Determine the [X, Y] coordinate at the center of the cell enclosing the given text.  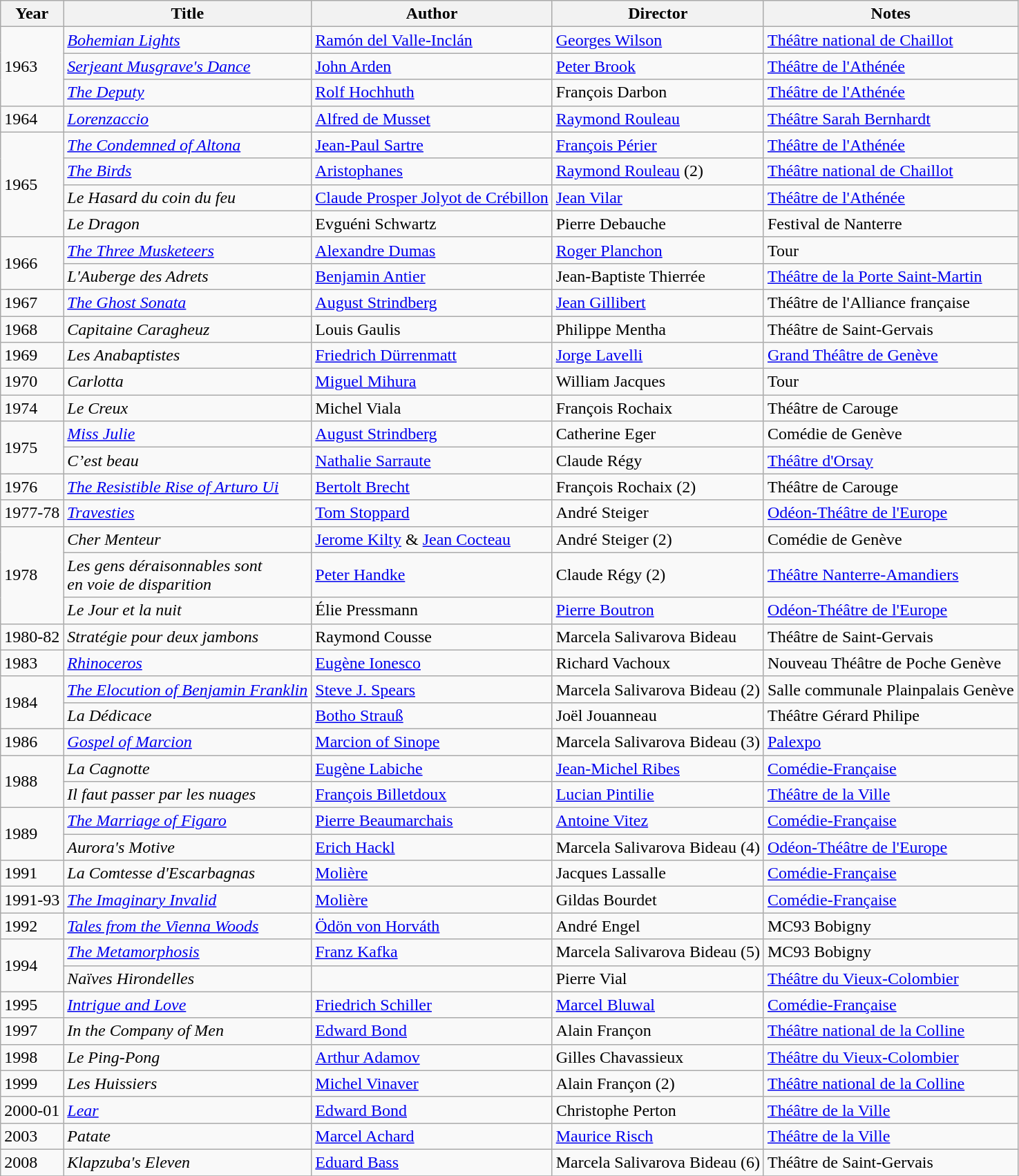
Botho Strauß [432, 715]
La Dédicace [188, 715]
Pierre Debauche [658, 224]
Les Anabaptistes [188, 356]
Rhinoceros [188, 663]
Naïves Hirondelles [188, 979]
Title [188, 14]
Marcela Salivarova Bideau [658, 637]
1997 [32, 1031]
André Steiger (2) [658, 539]
1967 [32, 302]
Lorenzaccio [188, 119]
La Cagnotte [188, 769]
Travesties [188, 513]
The Ghost Sonata [188, 302]
Christophe Perton [658, 1110]
Gildas Bourdet [658, 900]
Théâtre Nanterre-Amandiers [891, 575]
Aristophanes [432, 171]
Le Dragon [188, 224]
La Comtesse d'Escarbagnas [188, 874]
Benjamin Antier [432, 276]
Marcela Salivarova Bideau (3) [658, 742]
1964 [32, 119]
Friedrich Schiller [432, 1005]
1986 [32, 742]
Intrigue and Love [188, 1005]
1999 [32, 1083]
Palexpo [891, 742]
Le Ping-Pong [188, 1057]
The Birds [188, 171]
Miguel Mihura [432, 382]
1998 [32, 1057]
Eduard Bass [432, 1162]
Patate [188, 1136]
In the Company of Men [188, 1031]
Franz Kafka [432, 952]
Marcela Salivarova Bideau (2) [658, 689]
The Three Musketeers [188, 250]
Le Jour et la nuit [188, 610]
Salle communale Plainpalais Genève [891, 689]
Director [658, 14]
Friedrich Dürrenmatt [432, 356]
L'Auberge des Adrets [188, 276]
The Condemned of Altona [188, 145]
The Resistible Rise of Arturo Ui [188, 487]
Eugène Ionesco [432, 663]
Raymond Rouleau [658, 119]
Jean-Michel Ribes [658, 769]
Jerome Kilty & Jean Cocteau [432, 539]
Aurora's Motive [188, 847]
Arthur Adamov [432, 1057]
Joël Jouanneau [658, 715]
Stratégie pour deux jambons [188, 637]
Nouveau Théâtre de Poche Genève [891, 663]
The Imaginary Invalid [188, 900]
Ödön von Horváth [432, 926]
Philippe Mentha [658, 329]
Pierre Boutron [658, 610]
1963 [32, 66]
Catherine Eger [658, 434]
1984 [32, 702]
Festival de Nanterre [891, 224]
Pierre Vial [658, 979]
Le Hasard du coin du feu [188, 197]
François Billetdoux [432, 795]
Jean Vilar [658, 197]
Théâtre Gérard Philipe [891, 715]
Pierre Beaumarchais [432, 821]
Bertolt Brecht [432, 487]
Maurice Risch [658, 1136]
1995 [32, 1005]
Gospel of Marcion [188, 742]
Grand Théâtre de Genève [891, 356]
André Steiger [658, 513]
Alfred de Musset [432, 119]
1983 [32, 663]
Jean-Baptiste Thierrée [658, 276]
Alexandre Dumas [432, 250]
William Jacques [658, 382]
Théâtre de l'Alliance française [891, 302]
Michel Viala [432, 408]
Evguéni Schwartz [432, 224]
The Elocution of Benjamin Franklin [188, 689]
Raymond Rouleau (2) [658, 171]
1966 [32, 263]
1991-93 [32, 900]
Ramón del Valle-Inclán [432, 40]
Lucian Pintilie [658, 795]
Marcel Bluwal [658, 1005]
Eugène Labiche [432, 769]
Miss Julie [188, 434]
1976 [32, 487]
Nathalie Sarraute [432, 461]
1980-82 [32, 637]
Marcela Salivarova Bideau (4) [658, 847]
Théâtre Sarah Bernhardt [891, 119]
François Rochaix [658, 408]
Erich Hackl [432, 847]
2003 [32, 1136]
1989 [32, 834]
Serjeant Musgrave's Dance [188, 66]
Antoine Vitez [658, 821]
Notes [891, 14]
Raymond Cousse [432, 637]
Klapzuba's Eleven [188, 1162]
Roger Planchon [658, 250]
Tom Stoppard [432, 513]
Capitaine Caragheuz [188, 329]
The Deputy [188, 93]
Élie Pressmann [432, 610]
1975 [32, 447]
Claude Régy (2) [658, 575]
François Périer [658, 145]
François Rochaix (2) [658, 487]
Peter Brook [658, 66]
1968 [32, 329]
Year [32, 14]
1965 [32, 184]
Michel Vinaver [432, 1083]
Le Creux [188, 408]
Bohemian Lights [188, 40]
1991 [32, 874]
Théâtre d'Orsay [891, 461]
Gilles Chavassieux [658, 1057]
André Engel [658, 926]
Les Huissiers [188, 1083]
Tales from the Vienna Woods [188, 926]
Alain Françon [658, 1031]
Les gens déraisonnables sont en voie de disparition [188, 575]
2000-01 [32, 1110]
1969 [32, 356]
Jean Gillibert [658, 302]
Peter Handke [432, 575]
Cher Menteur [188, 539]
Marcel Achard [432, 1136]
1977-78 [32, 513]
François Darbon [658, 93]
Alain Françon (2) [658, 1083]
The Metamorphosis [188, 952]
1970 [32, 382]
Author [432, 14]
Richard Vachoux [658, 663]
1992 [32, 926]
Steve J. Spears [432, 689]
Marcela Salivarova Bideau (5) [658, 952]
1974 [32, 408]
Georges Wilson [658, 40]
Il faut passer par les nuages [188, 795]
Jorge Lavelli [658, 356]
Rolf Hochhuth [432, 93]
Carlotta [188, 382]
Claude Régy [658, 461]
Jean-Paul Sartre [432, 145]
Marcion of Sinope [432, 742]
Marcela Salivarova Bideau (6) [658, 1162]
2008 [32, 1162]
Théâtre de la Porte Saint-Martin [891, 276]
Claude Prosper Jolyot de Crébillon [432, 197]
C’est beau [188, 461]
John Arden [432, 66]
Lear [188, 1110]
1978 [32, 575]
The Marriage of Figaro [188, 821]
1994 [32, 965]
Louis Gaulis [432, 329]
Jacques Lassalle [658, 874]
1988 [32, 782]
